Locate the cell with the specified text and output its [x, y] center coordinate. 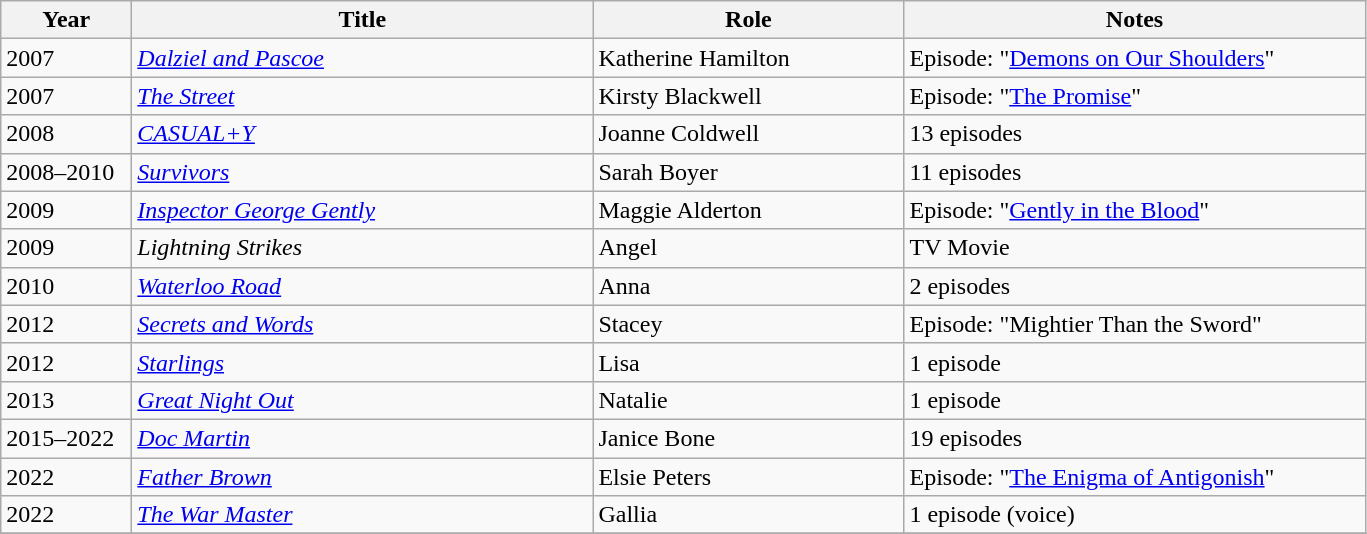
TV Movie [1134, 248]
Stacey [748, 324]
Doc Martin [362, 438]
Joanne Coldwell [748, 134]
11 episodes [1134, 172]
Elsie Peters [748, 477]
2 episodes [1134, 286]
Lisa [748, 362]
Year [66, 20]
Waterloo Road [362, 286]
Maggie Alderton [748, 210]
Title [362, 20]
Dalziel and Pascoe [362, 58]
Kirsty Blackwell [748, 96]
Secrets and Words [362, 324]
Father Brown [362, 477]
The War Master [362, 515]
Natalie [748, 400]
Gallia [748, 515]
Starlings [362, 362]
2008 [66, 134]
Episode: "The Promise" [1134, 96]
2010 [66, 286]
2008–2010 [66, 172]
Katherine Hamilton [748, 58]
Great Night Out [362, 400]
19 episodes [1134, 438]
Role [748, 20]
Lightning Strikes [362, 248]
Episode: "Mightier Than the Sword" [1134, 324]
Sarah Boyer [748, 172]
2013 [66, 400]
1 episode (voice) [1134, 515]
Episode: "Demons on Our Shoulders" [1134, 58]
Janice Bone [748, 438]
2015–2022 [66, 438]
CASUAL+Y [362, 134]
Notes [1134, 20]
13 episodes [1134, 134]
Anna [748, 286]
Episode: "Gently in the Blood" [1134, 210]
Angel [748, 248]
Episode: "The Enigma of Antigonish" [1134, 477]
Survivors [362, 172]
Inspector George Gently [362, 210]
The Street [362, 96]
